Scan for the cell matching the given text and deliver its [X, Y] coordinate at center. 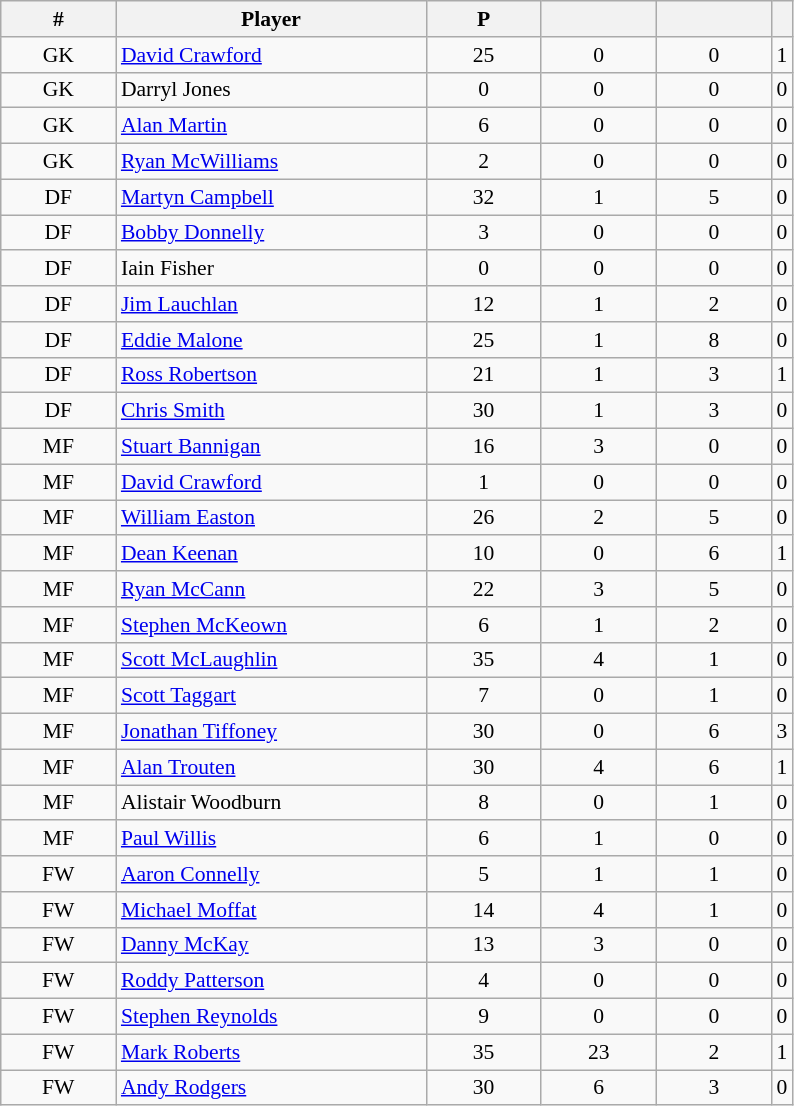
Bobby Donnelly [271, 233]
Alistair Woodburn [271, 803]
Michael Moffat [271, 910]
Dean Keenan [271, 554]
Andy Rodgers [271, 1088]
Scott Taggart [271, 696]
23 [598, 1052]
26 [484, 518]
32 [484, 197]
9 [484, 1017]
Stephen Reynolds [271, 1017]
Danny McKay [271, 945]
Stuart Bannigan [271, 447]
Chris Smith [271, 411]
Eddie Malone [271, 340]
Player [271, 19]
12 [484, 304]
Paul Willis [271, 839]
22 [484, 589]
Roddy Patterson [271, 981]
13 [484, 945]
P [484, 19]
21 [484, 375]
Jonathan Tiffoney [271, 732]
William Easton [271, 518]
Iain Fisher [271, 269]
# [58, 19]
7 [484, 696]
Jim Lauchlan [271, 304]
Stephen McKeown [271, 625]
Ryan McCann [271, 589]
Alan Martin [271, 126]
Aaron Connelly [271, 874]
Ross Robertson [271, 375]
10 [484, 554]
14 [484, 910]
Alan Trouten [271, 767]
16 [484, 447]
Mark Roberts [271, 1052]
Martyn Campbell [271, 197]
Darryl Jones [271, 90]
Ryan McWilliams [271, 162]
Scott McLaughlin [271, 660]
